Provide the [X, Y] coordinate of the cell's center where the given text is located.  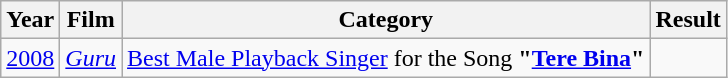
Category [386, 20]
Best Male Playback Singer for the Song "Tere Bina" [386, 58]
Result [688, 20]
Guru [91, 58]
Film [91, 20]
Year [30, 20]
2008 [30, 58]
